Output the [X, Y] coordinate of the center of the cell containing the given text.  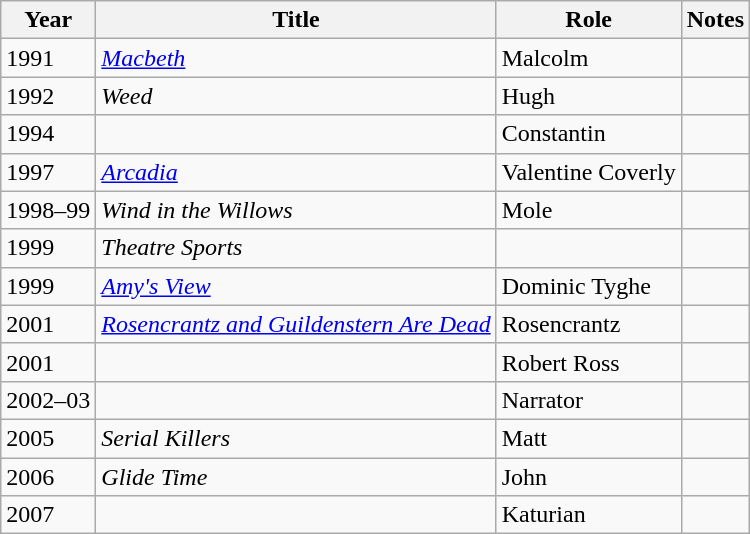
Theatre Sports [296, 248]
Matt [588, 438]
Amy's View [296, 286]
Rosencrantz [588, 324]
2005 [48, 438]
2002–03 [48, 400]
Mole [588, 210]
Hugh [588, 96]
Glide Time [296, 477]
1992 [48, 96]
Year [48, 20]
1991 [48, 58]
1998–99 [48, 210]
2006 [48, 477]
Serial Killers [296, 438]
Rosencrantz and Guildenstern Are Dead [296, 324]
Weed [296, 96]
Katurian [588, 515]
Arcadia [296, 172]
John [588, 477]
Role [588, 20]
Wind in the Willows [296, 210]
1997 [48, 172]
Constantin [588, 134]
Notes [715, 20]
Valentine Coverly [588, 172]
Narrator [588, 400]
Dominic Tyghe [588, 286]
Malcolm [588, 58]
1994 [48, 134]
Macbeth [296, 58]
Title [296, 20]
Robert Ross [588, 362]
2007 [48, 515]
